Search for the cell housing the specified text and yield its (X, Y) center coordinate. 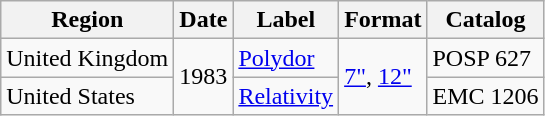
Relativity (286, 96)
Date (204, 20)
Polydor (286, 58)
United States (88, 96)
Catalog (486, 20)
Format (383, 20)
EMC 1206 (486, 96)
1983 (204, 77)
Region (88, 20)
POSP 627 (486, 58)
Label (286, 20)
United Kingdom (88, 58)
7", 12" (383, 77)
